Locate the cell with the specified text and output its [X, Y] center coordinate. 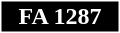
FA 1287 [60, 17]
